Find where the given text appears and provide that cell's center as (x, y) coordinate. 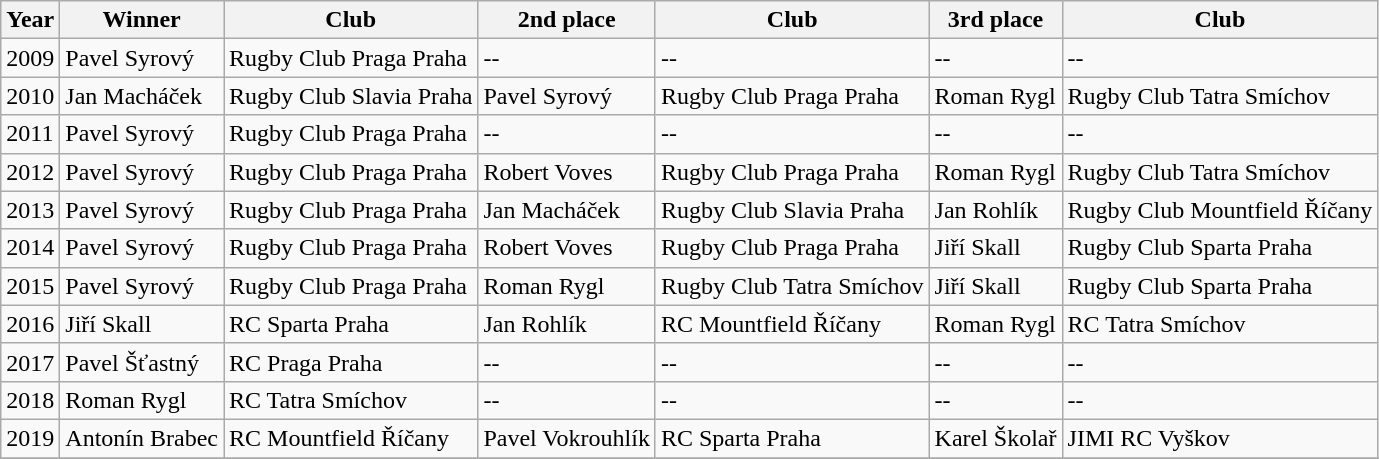
2012 (30, 172)
2014 (30, 248)
2018 (30, 400)
RC Praga Praha (351, 362)
JIMI RC Vyškov (1220, 438)
Year (30, 20)
2015 (30, 286)
2009 (30, 58)
Winner (142, 20)
3rd place (996, 20)
2019 (30, 438)
Antonín Brabec (142, 438)
2016 (30, 324)
Pavel Vokrouhlík (567, 438)
2011 (30, 134)
2013 (30, 210)
2nd place (567, 20)
Pavel Šťastný (142, 362)
2010 (30, 96)
2017 (30, 362)
Karel Školař (996, 438)
Rugby Club Mountfield Říčany (1220, 210)
